Scan for the cell matching the given text and deliver its [x, y] coordinate at center. 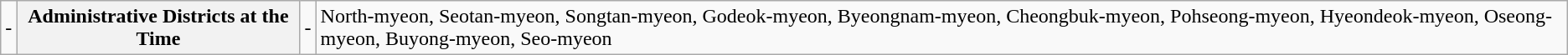
Administrative Districts at the Time [158, 28]
